For the text-containing cell, return its midpoint in (x, y) coordinate format. 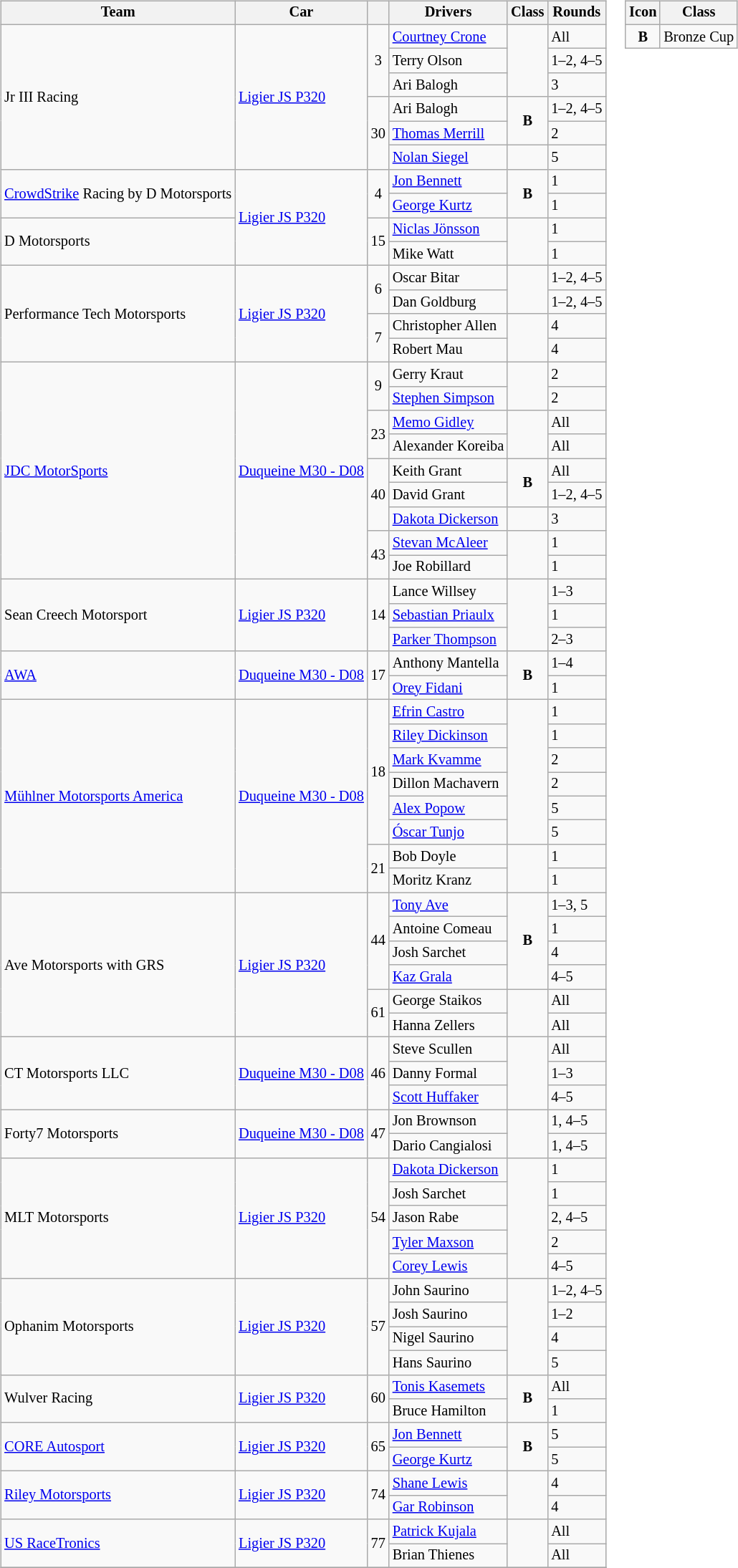
Nigel Saurino (449, 1339)
40 (378, 494)
Nolan Siegel (449, 158)
1–4 (576, 663)
Jon Brownson (449, 1122)
Stephen Simpson (449, 398)
Bob Doyle (449, 857)
Mark Kvamme (449, 760)
US RaceTronics (118, 1543)
Dan Goldburg (449, 302)
Wulver Racing (118, 1398)
47 (378, 1133)
Forty7 Motorsports (118, 1133)
Courtney Crone (449, 37)
Óscar Tunjo (449, 832)
Gerry Kraut (449, 374)
D Motorsports (118, 242)
Lance Willsey (449, 591)
Moritz Kranz (449, 880)
AWA (118, 675)
Team (118, 13)
18 (378, 772)
MLT Motorsports (118, 1218)
61 (378, 1013)
Joe Robillard (449, 567)
Keith Grant (449, 471)
44 (378, 941)
Brian Thienes (449, 1556)
CrowdStrike Racing by D Motorsports (118, 193)
Antoine Comeau (449, 929)
Terry Olson (449, 61)
Orey Fidani (449, 688)
Jason Rabe (449, 1218)
Steve Scullen (449, 1049)
Anthony Mantella (449, 663)
Performance Tech Motorsports (118, 314)
Car (301, 13)
77 (378, 1543)
Robert Mau (449, 350)
Corey Lewis (449, 1266)
Thomas Merrill (449, 133)
Kaz Grala (449, 977)
74 (378, 1496)
43 (378, 554)
Jr III Racing (118, 97)
54 (378, 1218)
Sean Creech Motorsport (118, 615)
Scott Huffaker (449, 1097)
David Grant (449, 495)
Dillon Machavern (449, 784)
30 (378, 133)
Mike Watt (449, 254)
Alex Popow (449, 808)
65 (378, 1447)
57 (378, 1327)
1–3, 5 (576, 905)
Ophanim Motorsports (118, 1327)
Bruce Hamilton (449, 1411)
Riley Motorsports (118, 1496)
Dario Cangialosi (449, 1145)
2–3 (576, 640)
Drivers (449, 13)
15 (378, 242)
60 (378, 1398)
Alexander Koreiba (449, 446)
Rounds (576, 13)
Bronze Cup (699, 37)
Mühlner Motorsports America (118, 797)
17 (378, 675)
JDC MotorSports (118, 470)
Hans Saurino (449, 1362)
Riley Dickinson (449, 736)
CT Motorsports LLC (118, 1073)
1–2 (576, 1314)
Danny Formal (449, 1074)
CORE Autosport (118, 1447)
Tonis Kasemets (449, 1387)
John Saurino (449, 1290)
Tony Ave (449, 905)
Josh Saurino (449, 1314)
21 (378, 868)
7 (378, 338)
Christopher Allen (449, 326)
Patrick Kujala (449, 1531)
14 (378, 615)
Efrin Castro (449, 712)
Sebastian Priaulx (449, 615)
Hanna Zellers (449, 1025)
9 (378, 385)
Stevan McAleer (449, 543)
Tyler Maxson (449, 1242)
Ave Motorsports with GRS (118, 965)
Niclas Jönsson (449, 230)
George Staikos (449, 1001)
2, 4–5 (576, 1218)
46 (378, 1073)
Shane Lewis (449, 1483)
Memo Gidley (449, 423)
Icon (643, 13)
23 (378, 434)
Parker Thompson (449, 640)
Gar Robinson (449, 1507)
6 (378, 289)
Oscar Bitar (449, 278)
